Output the [x, y] coordinate of the center of the cell containing the given text.  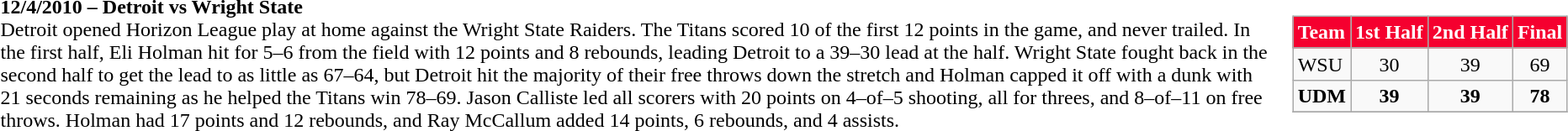
UDM [1322, 96]
Team [1322, 32]
WSU [1322, 64]
30 [1390, 64]
1st Half [1390, 32]
2nd Half [1470, 32]
78 [1539, 96]
Final [1539, 32]
69 [1539, 64]
